Capture the cell that displays the provided text and extract its (x, y) central coordinate. 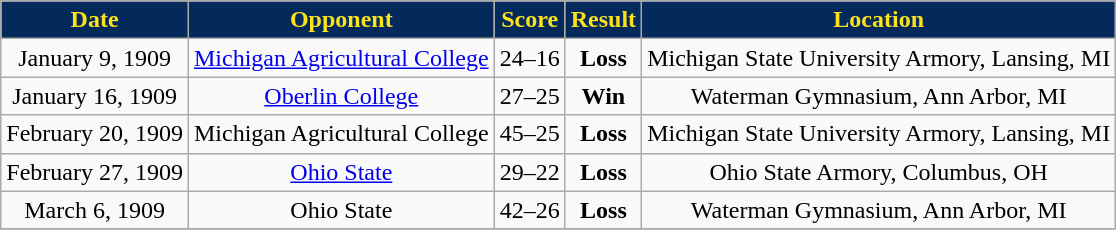
42–26 (530, 210)
Oberlin College (341, 96)
27–25 (530, 96)
45–25 (530, 134)
January 16, 1909 (95, 96)
February 27, 1909 (95, 172)
February 20, 1909 (95, 134)
March 6, 1909 (95, 210)
29–22 (530, 172)
Score (530, 20)
Opponent (341, 20)
Ohio State Armory, Columbus, OH (879, 172)
Location (879, 20)
January 9, 1909 (95, 58)
Win (603, 96)
Date (95, 20)
Result (603, 20)
24–16 (530, 58)
